Return [x, y] of the center of cell containing provided text 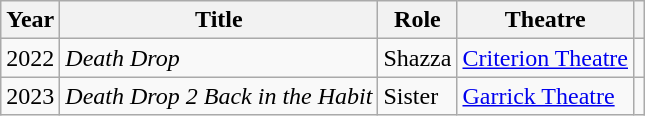
Criterion Theatre [546, 58]
Year [30, 20]
Death Drop 2 Back in the Habit [219, 96]
Theatre [546, 20]
Role [418, 20]
2023 [30, 96]
2022 [30, 58]
Death Drop [219, 58]
Title [219, 20]
Sister [418, 96]
Garrick Theatre [546, 96]
Shazza [418, 58]
